From the cell containing the given text, extract its center point as (X, Y) coordinate. 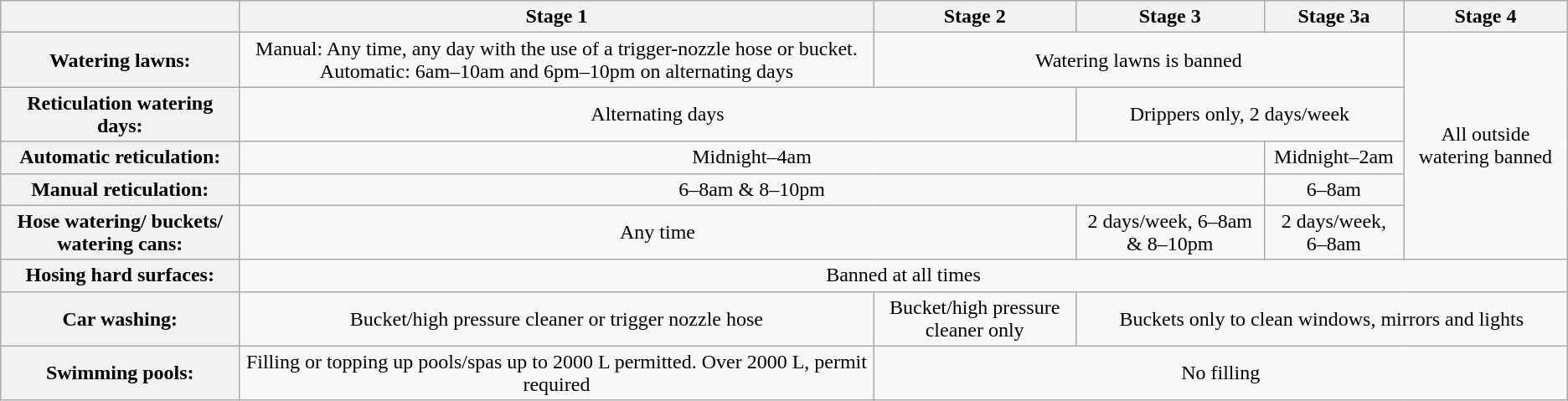
Stage 3 (1169, 17)
Filling or topping up pools/spas up to 2000 L permitted. Over 2000 L, permit required (556, 373)
Stage 4 (1486, 17)
Car washing: (121, 318)
Bucket/high pressure cleaner or trigger nozzle hose (556, 318)
Manual reticulation: (121, 189)
Hosing hard surfaces: (121, 275)
Reticulation watering days: (121, 114)
Swimming pools: (121, 373)
No filling (1220, 373)
Manual: Any time, any day with the use of a trigger-nozzle hose or bucket. Automatic: 6am–10am and 6pm–10pm on alternating days (556, 60)
Drippers only, 2 days/week (1240, 114)
Midnight–2am (1333, 157)
Stage 3a (1333, 17)
Hose watering/ buckets/ watering cans: (121, 233)
Midnight–4am (752, 157)
2 days/week, 6–8am & 8–10pm (1169, 233)
Watering lawns: (121, 60)
Any time (658, 233)
Automatic reticulation: (121, 157)
2 days/week, 6–8am (1333, 233)
6–8am (1333, 189)
6–8am & 8–10pm (752, 189)
Bucket/high pressure cleaner only (975, 318)
Alternating days (658, 114)
All outside watering banned (1486, 146)
Stage 1 (556, 17)
Watering lawns is banned (1138, 60)
Buckets only to clean windows, mirrors and lights (1322, 318)
Banned at all times (904, 275)
Stage 2 (975, 17)
